Pinpoint the cell where the given text exists, returning its (x, y) midpoint coordinate. 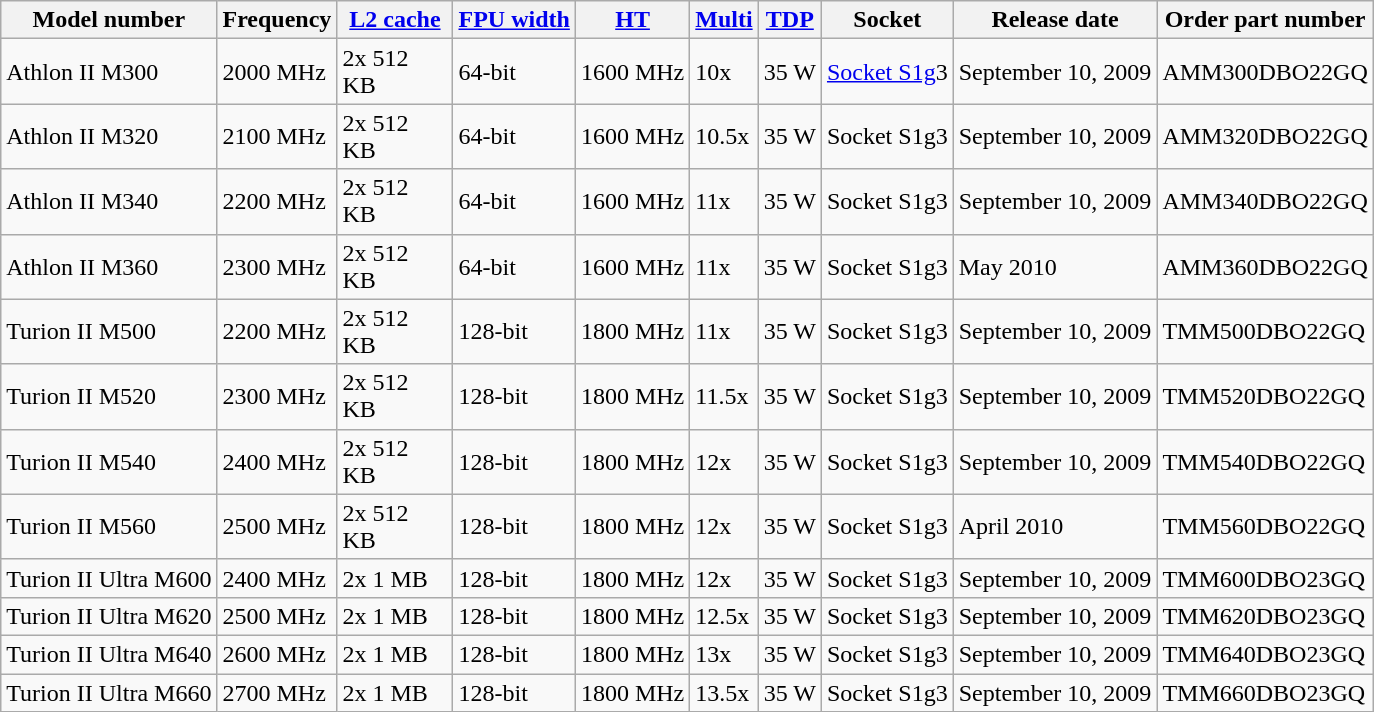
2700 MHz (277, 693)
Turion II Ultra M660 (109, 693)
AMM340DBO22GQ (1265, 202)
10.5x (724, 136)
AMM320DBO22GQ (1265, 136)
10x (724, 72)
11.5x (724, 396)
Socket (887, 20)
TMM620DBO23GQ (1265, 616)
Athlon II M360 (109, 266)
2000 MHz (277, 72)
TMM500DBO22GQ (1265, 332)
Release date (1055, 20)
Frequency (277, 20)
13x (724, 654)
Turion II Ultra M640 (109, 654)
Order part number (1265, 20)
May 2010 (1055, 266)
L2 cache (395, 20)
Model number (109, 20)
12.5x (724, 616)
AMM360DBO22GQ (1265, 266)
2100 MHz (277, 136)
FPU width (514, 20)
April 2010 (1055, 526)
TMM660DBO23GQ (1265, 693)
Athlon II M300 (109, 72)
Turion II Ultra M620 (109, 616)
2600 MHz (277, 654)
TMM600DBO23GQ (1265, 578)
TMM540DBO22GQ (1265, 462)
Turion II Ultra M600 (109, 578)
Turion II M540 (109, 462)
Athlon II M320 (109, 136)
TMM640DBO23GQ (1265, 654)
TMM560DBO22GQ (1265, 526)
HT (632, 20)
TMM520DBO22GQ (1265, 396)
13.5x (724, 693)
TDP (790, 20)
Multi (724, 20)
AMM300DBO22GQ (1265, 72)
Athlon II M340 (109, 202)
Turion II M560 (109, 526)
Turion II M520 (109, 396)
Turion II M500 (109, 332)
